Search for the cell housing the specified text and yield its [x, y] center coordinate. 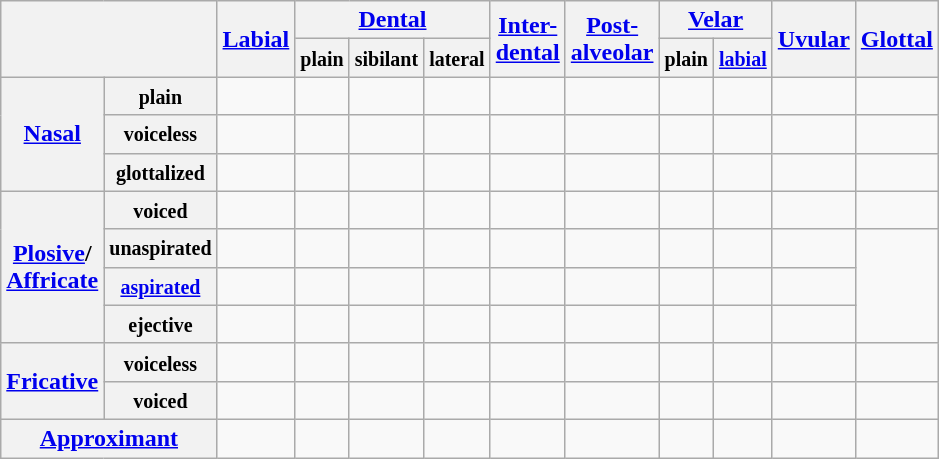
Approximant [109, 438]
Nasal [52, 134]
Glottal [896, 39]
labial [742, 58]
Inter-dental [528, 39]
Labial [256, 39]
Fricative [52, 381]
ejective [160, 324]
Dental [392, 20]
Plosive/Affricate [52, 267]
unaspirated [160, 248]
Post-alveolar [612, 39]
lateral [458, 58]
sibilant [386, 58]
Velar [716, 20]
Uvular [814, 39]
glottalized [160, 172]
aspirated [160, 286]
